Identify which cell holds the provided text, then report its (X, Y) central coordinate. 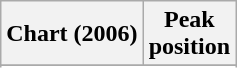
Chart (2006) (72, 34)
Peak position (189, 34)
